For the text-containing cell, return its midpoint in [X, Y] coordinate format. 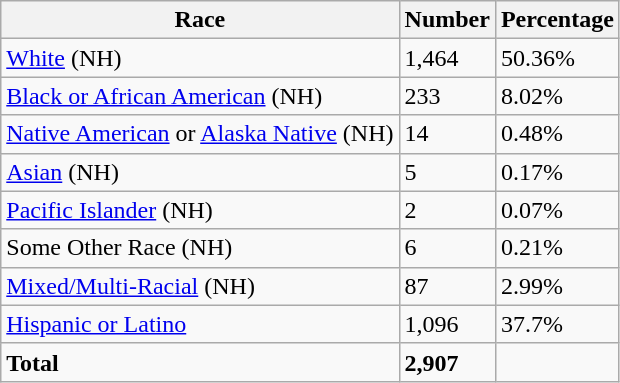
Race [200, 20]
5 [447, 172]
2,907 [447, 362]
1,096 [447, 324]
233 [447, 96]
Some Other Race (NH) [200, 248]
Pacific Islander (NH) [200, 210]
Percentage [557, 20]
37.7% [557, 324]
14 [447, 134]
0.17% [557, 172]
8.02% [557, 96]
2.99% [557, 286]
2 [447, 210]
Number [447, 20]
1,464 [447, 58]
50.36% [557, 58]
White (NH) [200, 58]
87 [447, 286]
0.07% [557, 210]
Hispanic or Latino [200, 324]
Asian (NH) [200, 172]
Mixed/Multi-Racial (NH) [200, 286]
6 [447, 248]
Black or African American (NH) [200, 96]
0.21% [557, 248]
Total [200, 362]
Native American or Alaska Native (NH) [200, 134]
0.48% [557, 134]
